For the text-containing cell, return its midpoint in (X, Y) coordinate format. 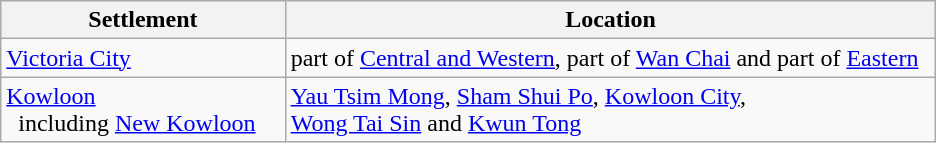
Yau Tsim Mong, Sham Shui Po, Kowloon City, Wong Tai Sin and Kwun Tong (610, 110)
Settlement (143, 20)
part of Central and Western, part of Wan Chai and part of Eastern (610, 58)
Kowloon including New Kowloon (143, 110)
Location (610, 20)
Victoria City (143, 58)
